Provide the [X, Y] coordinate of the cell's center where the given text is located.  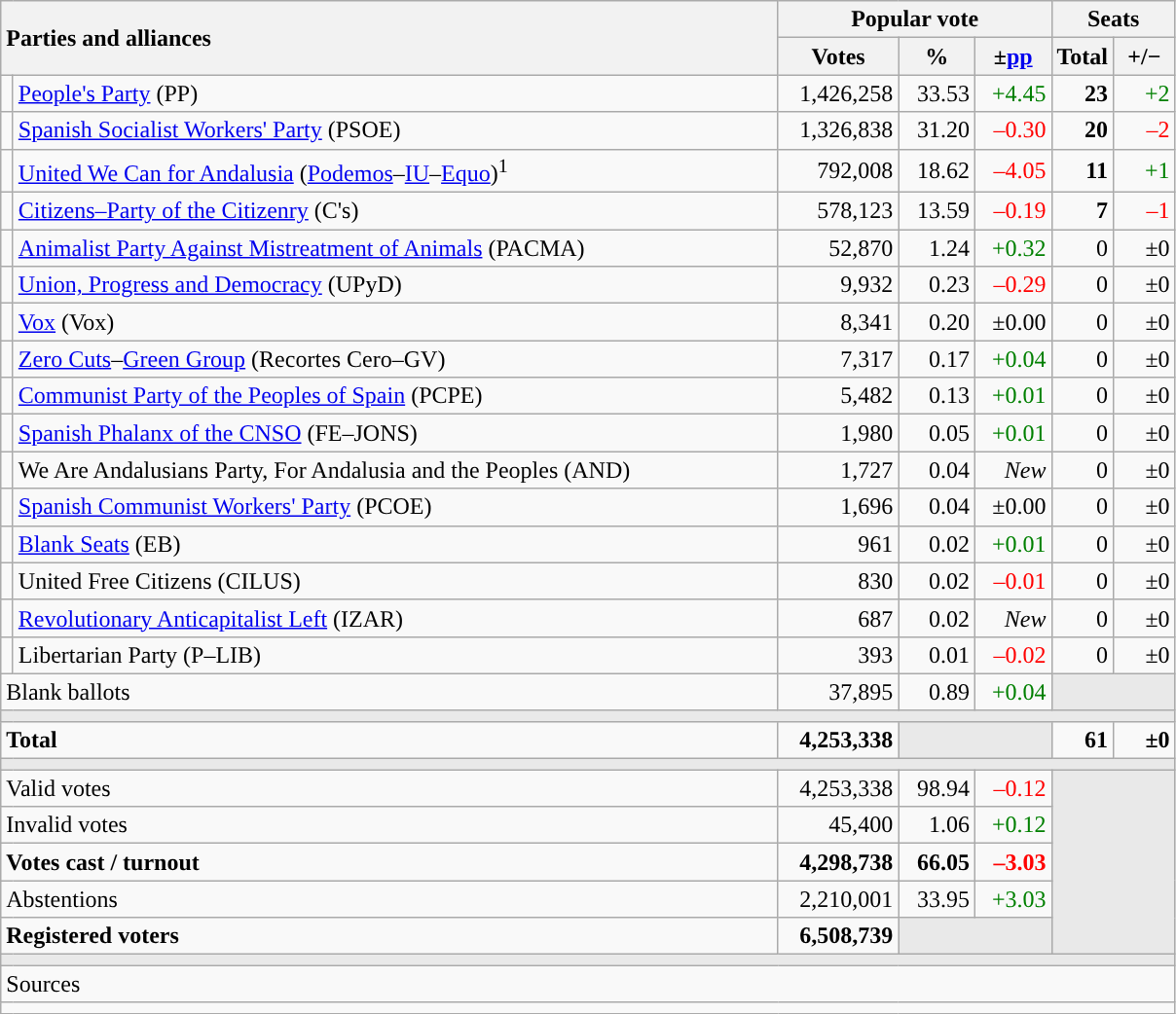
Spanish Socialist Workers' Party (PSOE) [395, 130]
11 [1083, 171]
+/− [1145, 56]
+4.45 [1012, 93]
Citizens–Party of the Citizenry (C's) [395, 211]
Spanish Phalanx of the CNSO (FE–JONS) [395, 433]
31.20 [937, 130]
0.20 [937, 322]
People's Party (PP) [395, 93]
% [937, 56]
1,326,838 [838, 130]
2,210,001 [838, 899]
Registered voters [389, 936]
7 [1083, 211]
1,727 [838, 470]
1.24 [937, 248]
Communist Party of the Peoples of Spain (PCPE) [395, 396]
±pp [1012, 56]
+1 [1145, 171]
Votes cast / turnout [389, 862]
Animalist Party Against Mistreatment of Animals (PACMA) [395, 248]
–1 [1145, 211]
Invalid votes [389, 825]
–0.19 [1012, 211]
–0.02 [1012, 655]
–0.29 [1012, 285]
45,400 [838, 825]
Vox (Vox) [395, 322]
33.53 [937, 93]
7,317 [838, 359]
0.05 [937, 433]
578,123 [838, 211]
687 [838, 618]
Revolutionary Anticapitalist Left (IZAR) [395, 618]
52,870 [838, 248]
+3.03 [1012, 899]
1.06 [937, 825]
Popular vote [915, 19]
Zero Cuts–Green Group (Recortes Cero–GV) [395, 359]
6,508,739 [838, 936]
98.94 [937, 788]
Abstentions [389, 899]
37,895 [838, 692]
1,980 [838, 433]
33.95 [937, 899]
–2 [1145, 130]
8,341 [838, 322]
13.59 [937, 211]
9,932 [838, 285]
66.05 [937, 862]
–3.03 [1012, 862]
961 [838, 544]
Seats [1114, 19]
23 [1083, 93]
United Free Citizens (CILUS) [395, 581]
Libertarian Party (P–LIB) [395, 655]
We Are Andalusians Party, For Andalusia and the Peoples (AND) [395, 470]
Blank Seats (EB) [395, 544]
Spanish Communist Workers' Party (PCOE) [395, 507]
–0.30 [1012, 130]
20 [1083, 130]
792,008 [838, 171]
0.13 [937, 396]
393 [838, 655]
0.23 [937, 285]
Parties and alliances [389, 38]
Votes [838, 56]
–4.05 [1012, 171]
United We Can for Andalusia (Podemos–IU–Equo)1 [395, 171]
1,426,258 [838, 93]
4,298,738 [838, 862]
0.17 [937, 359]
+0.12 [1012, 825]
Blank ballots [389, 692]
–0.01 [1012, 581]
+0.32 [1012, 248]
0.89 [937, 692]
0.01 [937, 655]
61 [1083, 740]
Sources [588, 984]
1,696 [838, 507]
Union, Progress and Democracy (UPyD) [395, 285]
+2 [1145, 93]
5,482 [838, 396]
830 [838, 581]
Valid votes [389, 788]
18.62 [937, 171]
–0.12 [1012, 788]
